Find where the given text appears and provide that cell's center as [X, Y] coordinate. 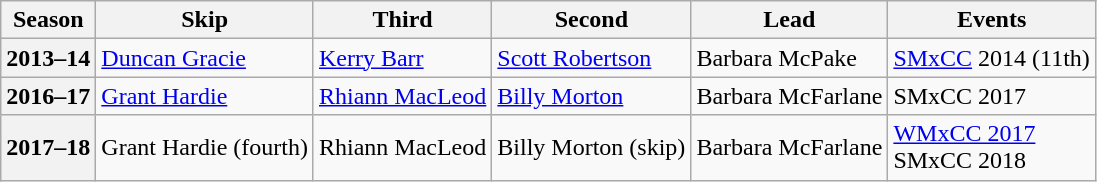
2016–17 [48, 96]
Events [992, 20]
Billy Morton [592, 96]
Season [48, 20]
SMxCC 2017 [992, 96]
Grant Hardie [205, 96]
2017–18 [48, 148]
Second [592, 20]
SMxCC 2014 (11th) [992, 58]
WMxCC 2017 SMxCC 2018 [992, 148]
Grant Hardie (fourth) [205, 148]
Barbara McPake [790, 58]
Kerry Barr [402, 58]
Duncan Gracie [205, 58]
Lead [790, 20]
2013–14 [48, 58]
Billy Morton (skip) [592, 148]
Skip [205, 20]
Third [402, 20]
Scott Robertson [592, 58]
